Find where the given text appears and provide that cell's center as (X, Y) coordinate. 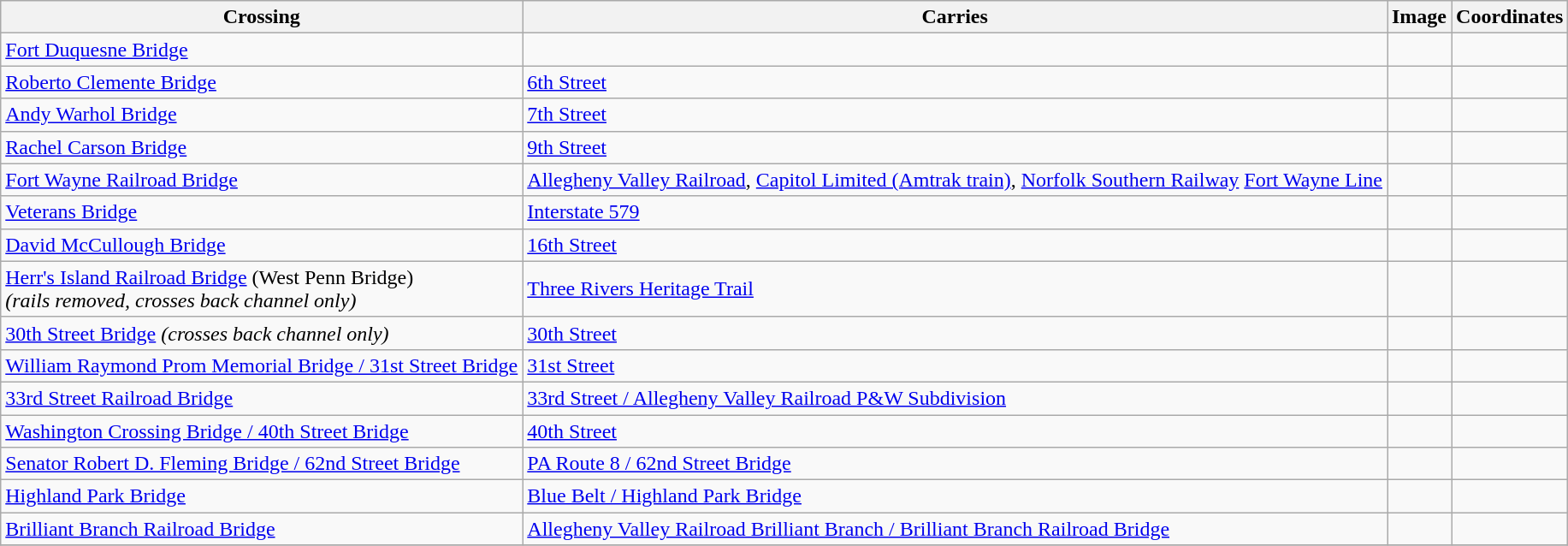
Roberto Clemente Bridge (262, 82)
Interstate 579 (955, 212)
William Raymond Prom Memorial Bridge / 31st Street Bridge (262, 365)
Coordinates (1510, 17)
Veterans Bridge (262, 212)
Herr's Island Railroad Bridge (West Penn Bridge)(rails removed, crosses back channel only) (262, 289)
Senator Robert D. Fleming Bridge / 62nd Street Bridge (262, 464)
30th Street Bridge (crosses back channel only) (262, 333)
31st Street (955, 365)
Brilliant Branch Railroad Bridge (262, 529)
30th Street (955, 333)
Andy Warhol Bridge (262, 115)
Three Rivers Heritage Trail (955, 289)
7th Street (955, 115)
40th Street (955, 430)
Washington Crossing Bridge / 40th Street Bridge (262, 430)
Crossing (262, 17)
Fort Duquesne Bridge (262, 50)
PA Route 8 / 62nd Street Bridge (955, 464)
David McCullough Bridge (262, 245)
Image (1420, 17)
33rd Street / Allegheny Valley Railroad P&W Subdivision (955, 398)
Highland Park Bridge (262, 496)
6th Street (955, 82)
9th Street (955, 147)
Blue Belt / Highland Park Bridge (955, 496)
Rachel Carson Bridge (262, 147)
33rd Street Railroad Bridge (262, 398)
16th Street (955, 245)
Allegheny Valley Railroad Brilliant Branch / Brilliant Branch Railroad Bridge (955, 529)
Fort Wayne Railroad Bridge (262, 180)
Allegheny Valley Railroad, Capitol Limited (Amtrak train), Norfolk Southern Railway Fort Wayne Line (955, 180)
Carries (955, 17)
